Find where the given text appears and provide that cell's center as [x, y] coordinate. 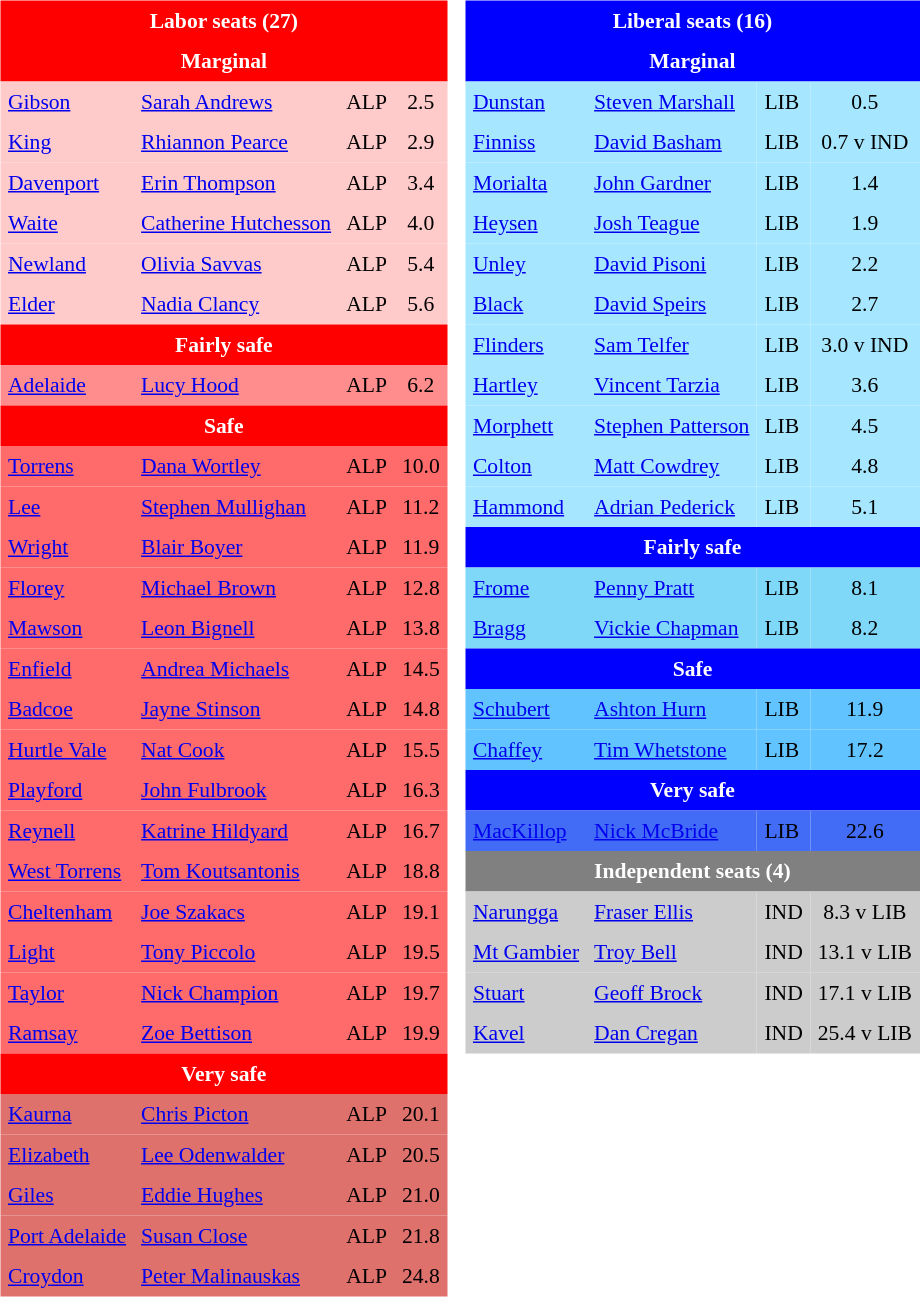
West Torrens [66, 871]
Nadia Clancy [236, 304]
MacKillop [526, 830]
Kaurna [66, 1114]
Matt Cowdrey [672, 466]
Stuart [526, 992]
Davenport [66, 182]
Giles [66, 1195]
Black [526, 304]
Adelaide [66, 385]
Morphett [526, 425]
King [66, 142]
19.7 [420, 992]
John Gardner [672, 182]
Olivia Savvas [236, 263]
Liberal seats (16) [692, 20]
Florey [66, 587]
Vincent Tarzia [672, 385]
Elder [66, 304]
21.0 [420, 1195]
19.5 [420, 952]
David Pisoni [672, 263]
Playford [66, 790]
Fraser Ellis [672, 911]
16.7 [420, 830]
Schubert [526, 709]
Penny Pratt [672, 587]
Labor seats (27) [224, 20]
Dunstan [526, 101]
Vickie Chapman [672, 628]
2.7 [864, 304]
John Fulbrook [236, 790]
Hartley [526, 385]
Susan Close [236, 1235]
Mt Gambier [526, 952]
17.1 v LIB [864, 992]
2.2 [864, 263]
Morialta [526, 182]
Lee [66, 506]
Geoff Brock [672, 992]
15.5 [420, 749]
3.4 [420, 182]
Port Adelaide [66, 1235]
Reynell [66, 830]
20.5 [420, 1154]
Newland [66, 263]
11.2 [420, 506]
Taylor [66, 992]
19.9 [420, 1033]
Eddie Hughes [236, 1195]
Nick McBride [672, 830]
Ramsay [66, 1033]
10.0 [420, 466]
0.7 v IND [864, 142]
Narungga [526, 911]
3.6 [864, 385]
Hammond [526, 506]
Michael Brown [236, 587]
12.8 [420, 587]
17.2 [864, 749]
Nat Cook [236, 749]
Mawson [66, 628]
Dana Wortley [236, 466]
Leon Bignell [236, 628]
Unley [526, 263]
2.9 [420, 142]
Finniss [526, 142]
Tim Whetstone [672, 749]
Frome [526, 587]
1.4 [864, 182]
19.1 [420, 911]
Waite [66, 223]
Chris Picton [236, 1114]
Bragg [526, 628]
Sarah Andrews [236, 101]
13.1 v LIB [864, 952]
8.2 [864, 628]
Light [66, 952]
Ashton Hurn [672, 709]
Nick Champion [236, 992]
24.8 [420, 1276]
Steven Marshall [672, 101]
Jayne Stinson [236, 709]
2.5 [420, 101]
Flinders [526, 344]
4.5 [864, 425]
Adrian Pederick [672, 506]
Sam Telfer [672, 344]
Josh Teague [672, 223]
Enfield [66, 668]
Colton [526, 466]
Andrea Michaels [236, 668]
Heysen [526, 223]
Croydon [66, 1276]
Tom Koutsantonis [236, 871]
Zoe Bettison [236, 1033]
Joe Szakacs [236, 911]
13.8 [420, 628]
0.5 [864, 101]
Dan Cregan [672, 1033]
David Speirs [672, 304]
Peter Malinauskas [236, 1276]
Catherine Hutchesson [236, 223]
Independent seats (4) [692, 871]
14.5 [420, 668]
5.4 [420, 263]
25.4 v LIB [864, 1033]
Torrens [66, 466]
8.1 [864, 587]
18.8 [420, 871]
4.8 [864, 466]
Blair Boyer [236, 547]
Lucy Hood [236, 385]
5.1 [864, 506]
Katrine Hildyard [236, 830]
Lee Odenwalder [236, 1154]
Erin Thompson [236, 182]
1.9 [864, 223]
Badcoe [66, 709]
21.8 [420, 1235]
22.6 [864, 830]
4.0 [420, 223]
3.0 v IND [864, 344]
Stephen Patterson [672, 425]
Tony Piccolo [236, 952]
David Basham [672, 142]
Kavel [526, 1033]
14.8 [420, 709]
Troy Bell [672, 952]
Cheltenham [66, 911]
Gibson [66, 101]
Rhiannon Pearce [236, 142]
6.2 [420, 385]
Hurtle Vale [66, 749]
Elizabeth [66, 1154]
Chaffey [526, 749]
5.6 [420, 304]
Wright [66, 547]
8.3 v LIB [864, 911]
16.3 [420, 790]
20.1 [420, 1114]
Stephen Mullighan [236, 506]
